Extract the (x, y) coordinate from the center of the cell holding the provided text.  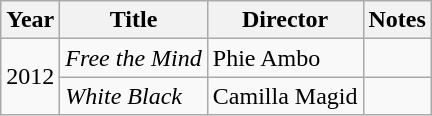
2012 (30, 77)
Camilla Magid (285, 96)
Title (134, 20)
Director (285, 20)
Year (30, 20)
Free the Mind (134, 58)
Notes (397, 20)
White Black (134, 96)
Phie Ambo (285, 58)
